Output the (X, Y) coordinate of the center of the cell containing the given text.  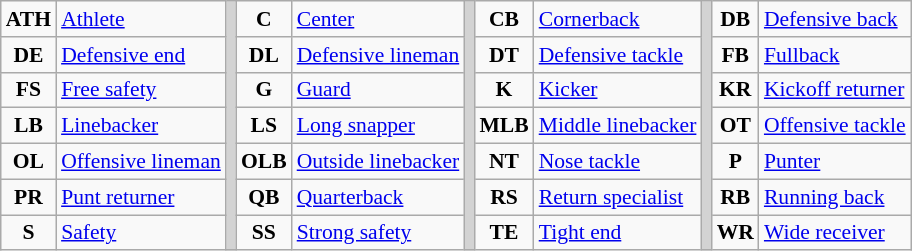
Athlete (141, 19)
DT (504, 55)
FS (28, 90)
OT (736, 126)
QB (264, 197)
Defensive lineman (378, 55)
RS (504, 197)
CB (504, 19)
MLB (504, 126)
Running back (835, 197)
P (736, 162)
Cornerback (618, 19)
Free safety (141, 90)
Punter (835, 162)
Quarterback (378, 197)
C (264, 19)
Long snapper (378, 126)
Offensive tackle (835, 126)
DL (264, 55)
NT (504, 162)
SS (264, 233)
S (28, 233)
KR (736, 90)
TE (504, 233)
PR (28, 197)
K (504, 90)
Wide receiver (835, 233)
Strong safety (378, 233)
Center (378, 19)
LS (264, 126)
Guard (378, 90)
RB (736, 197)
DE (28, 55)
Middle linebacker (618, 126)
Linebacker (141, 126)
G (264, 90)
Kicker (618, 90)
Defensive end (141, 55)
Offensive lineman (141, 162)
OLB (264, 162)
Return specialist (618, 197)
FB (736, 55)
Outside linebacker (378, 162)
Defensive tackle (618, 55)
WR (736, 233)
Nose tackle (618, 162)
Tight end (618, 233)
Defensive back (835, 19)
ATH (28, 19)
DB (736, 19)
Fullback (835, 55)
OL (28, 162)
LB (28, 126)
Kickoff returner (835, 90)
Safety (141, 233)
Punt returner (141, 197)
